Identify which cell holds the provided text, then report its (X, Y) central coordinate. 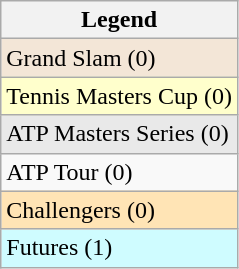
Challengers (0) (120, 210)
ATP Masters Series (0) (120, 134)
Tennis Masters Cup (0) (120, 96)
Grand Slam (0) (120, 58)
Legend (120, 20)
Futures (1) (120, 248)
ATP Tour (0) (120, 172)
